Determine the (X, Y) coordinate at the center of the cell enclosing the given text.  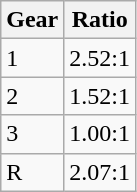
2.52:1 (100, 58)
1.52:1 (100, 96)
2.07:1 (100, 172)
Ratio (100, 20)
1 (32, 58)
1.00:1 (100, 134)
R (32, 172)
3 (32, 134)
2 (32, 96)
Gear (32, 20)
